Extract the (x, y) coordinate from the center of the cell holding the provided text.  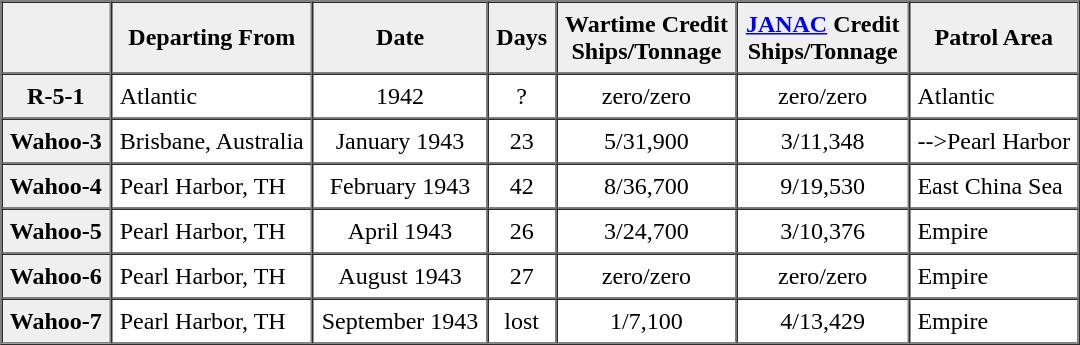
42 (522, 186)
Days (522, 38)
26 (522, 230)
Wahoo-4 (56, 186)
Wahoo-7 (56, 320)
Wartime CreditShips/Tonnage (646, 38)
JANAC CreditShips/Tonnage (823, 38)
February 1943 (400, 186)
East China Sea (994, 186)
23 (522, 140)
5/31,900 (646, 140)
-->Pearl Harbor (994, 140)
lost (522, 320)
1/7,100 (646, 320)
January 1943 (400, 140)
Departing From (212, 38)
3/10,376 (823, 230)
1942 (400, 96)
R-5-1 (56, 96)
Patrol Area (994, 38)
27 (522, 276)
September 1943 (400, 320)
3/11,348 (823, 140)
Brisbane, Australia (212, 140)
Wahoo-3 (56, 140)
? (522, 96)
9/19,530 (823, 186)
Wahoo-5 (56, 230)
3/24,700 (646, 230)
8/36,700 (646, 186)
Date (400, 38)
August 1943 (400, 276)
4/13,429 (823, 320)
April 1943 (400, 230)
Wahoo-6 (56, 276)
